Detect which cell encompasses the target text, then output its [x, y] center coordinate. 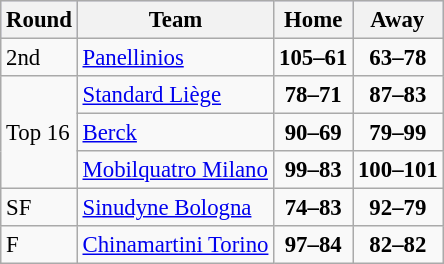
Standard Liège [176, 95]
105–61 [314, 58]
Round [39, 20]
Sinudyne Bologna [176, 208]
90–69 [314, 133]
63–78 [398, 58]
Chinamartini Torino [176, 245]
Team [176, 20]
Home [314, 20]
SF [39, 208]
74–83 [314, 208]
Away [398, 20]
F [39, 245]
Panellinios [176, 58]
Top 16 [39, 132]
Berck [176, 133]
100–101 [398, 170]
99–83 [314, 170]
2nd [39, 58]
92–79 [398, 208]
97–84 [314, 245]
82–82 [398, 245]
87–83 [398, 95]
Mobilquatro Milano [176, 170]
79–99 [398, 133]
78–71 [314, 95]
